For the text-containing cell, return its midpoint in (x, y) coordinate format. 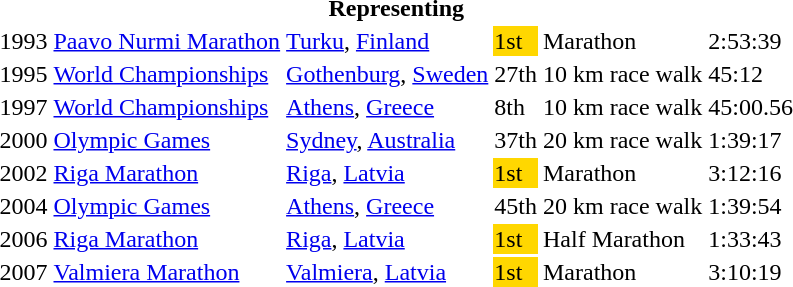
Half Marathon (622, 239)
37th (516, 140)
Turku, Finland (388, 41)
45th (516, 206)
8th (516, 107)
Gothenburg, Sweden (388, 74)
Valmiera, Latvia (388, 272)
Valmiera Marathon (167, 272)
Sydney, Australia (388, 140)
Paavo Nurmi Marathon (167, 41)
27th (516, 74)
